Detect which cell encompasses the target text, then output its (X, Y) center coordinate. 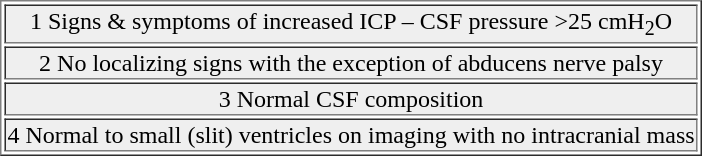
4 Normal to small (slit) ventricles on imaging with no intracranial mass (350, 136)
2 No localizing signs with the exception of abducens nerve palsy (350, 64)
1 Signs & symptoms of increased ICP – CSF pressure >25 cmH2O (350, 24)
3 Normal CSF composition (350, 100)
